Identify which cell holds the provided text, then report its (x, y) central coordinate. 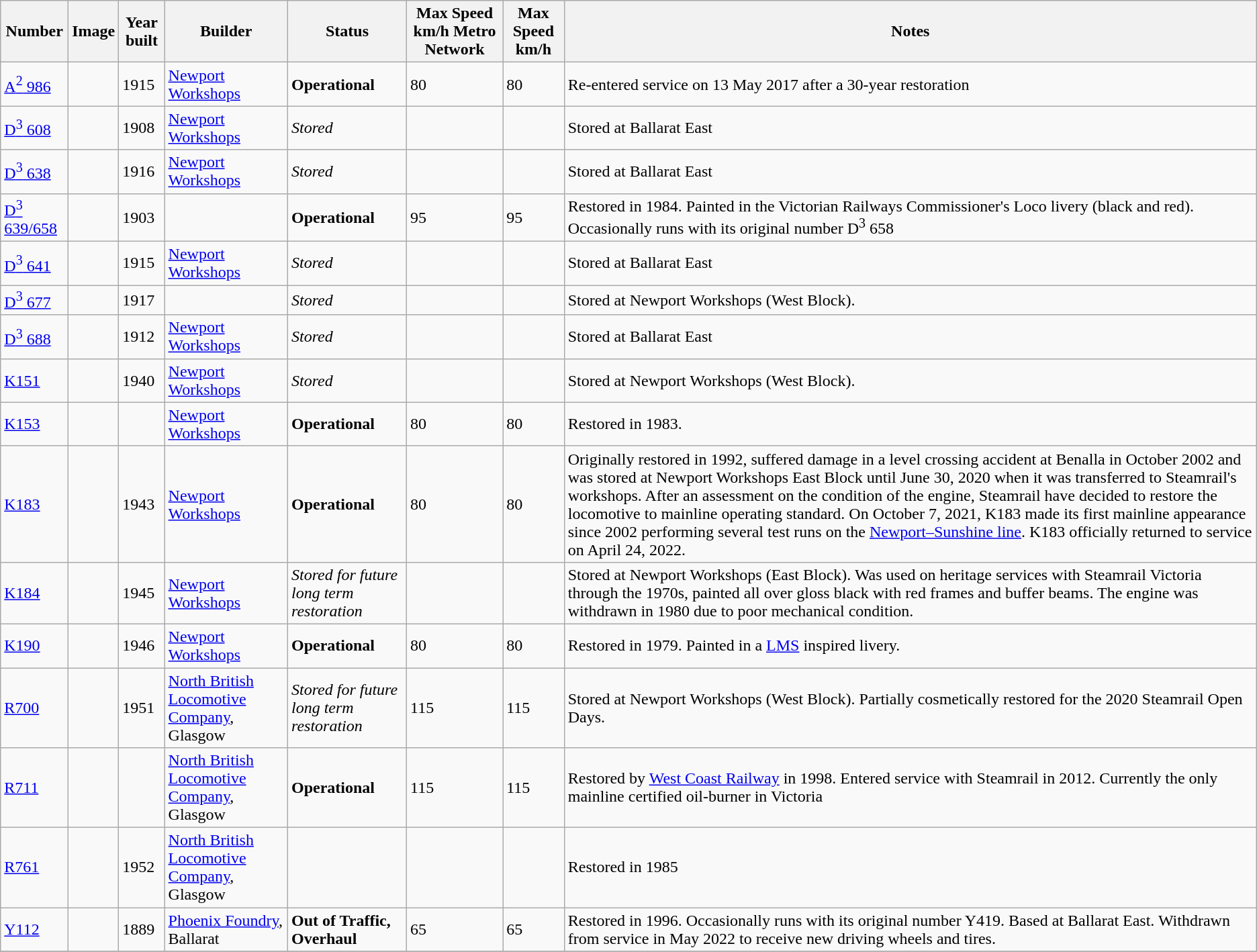
Restored in 1979. Painted in a LMS inspired livery. (911, 646)
1943 (142, 504)
Status (346, 32)
Builder (226, 32)
1917 (142, 301)
D3 608 (35, 128)
R700 (35, 708)
Phoenix Foundry, Ballarat (226, 929)
1889 (142, 929)
1908 (142, 128)
1945 (142, 593)
1903 (142, 218)
K184 (35, 593)
K151 (35, 380)
Restored in 1983. (911, 424)
K153 (35, 424)
D3 688 (35, 337)
Restored by West Coast Railway in 1998. Entered service with Steamrail in 2012. Currently the only mainline certified oil-burner in Victoria (911, 788)
Out of Traffic, Overhaul (346, 929)
D3 677 (35, 301)
Re-entered service on 13 May 2017 after a 30-year restoration (911, 85)
A2 986 (35, 85)
Notes (911, 32)
D3 641 (35, 263)
R761 (35, 867)
D3 638 (35, 172)
R711 (35, 788)
1916 (142, 172)
Y112 (35, 929)
1946 (142, 646)
1952 (142, 867)
Restored in 1984. Painted in the Victorian Railways Commissioner's Loco livery (black and red). Occasionally runs with its original number D3 658 (911, 218)
Image (94, 32)
K183 (35, 504)
Stored at Newport Workshops (West Block). Partially cosmetically restored for the 2020 Steamrail Open Days. (911, 708)
Max Speed km/h (534, 32)
1912 (142, 337)
Number (35, 32)
D3 639/658 (35, 218)
Restored in 1985 (911, 867)
Max Speed km/h Metro Network (455, 32)
1951 (142, 708)
1940 (142, 380)
K190 (35, 646)
Year built (142, 32)
